Output the (x, y) coordinate of the center of the cell containing the given text.  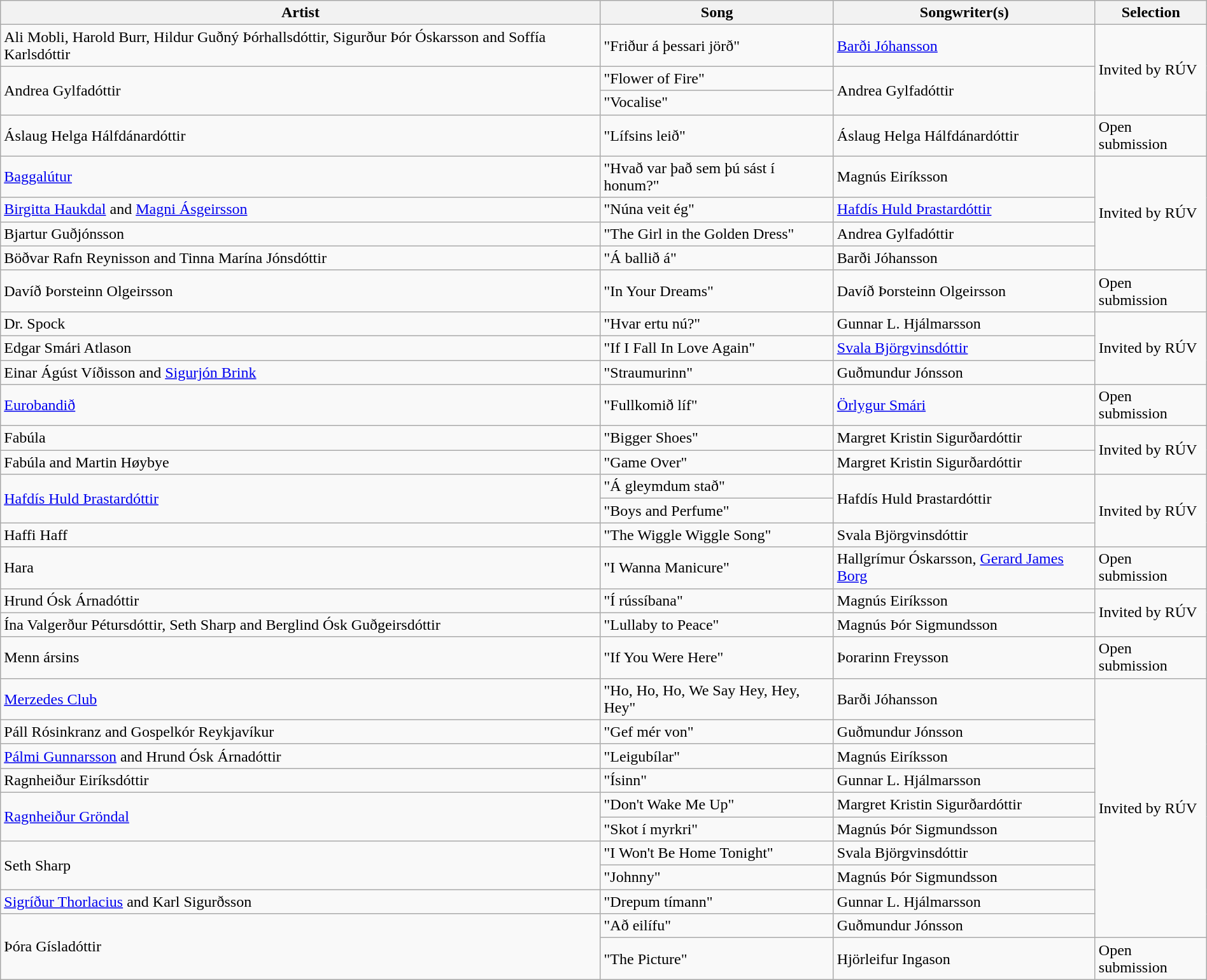
"Straumurinn" (717, 373)
"In Your Dreams" (717, 290)
"Núna veit ég" (717, 209)
Ragnheiður Gröndal (300, 816)
Ína Valgerður Pétursdóttir, Seth Sharp and Berglind Ósk Guðgeirsdóttir (300, 625)
Birgitta Haukdal and Magni Ásgeirsson (300, 209)
Menn ársins (300, 657)
Einar Ágúst Víðisson and Sigurjón Brink (300, 373)
"Fullkomið líf" (717, 405)
"Á gleymdum stað" (717, 486)
"Ísinn" (717, 780)
Páll Rósinkranz and Gospelkór Reykjavíkur (300, 732)
Merzedes Club (300, 699)
"I Wanna Manicure" (717, 568)
"Flower of Fire" (717, 78)
"Leigubílar" (717, 756)
Pálmi Gunnarsson and Hrund Ósk Árnadóttir (300, 756)
"The Girl in the Golden Dress" (717, 234)
Þóra Gísladóttir (300, 946)
"Don't Wake Me Up" (717, 804)
Hara (300, 568)
"Á ballið á" (717, 258)
Selection (1151, 13)
"If You Were Here" (717, 657)
"Gef mér von" (717, 732)
Song (717, 13)
Ali Mobli, Harold Burr, Hildur Guðný Þórhallsdóttir, Sigurður Þór Óskarsson and Soffía Karlsdóttir (300, 46)
"The Wiggle Wiggle Song" (717, 535)
Þorarinn Freysson (964, 657)
Edgar Smári Atlason (300, 348)
Örlygur Smári (964, 405)
Fabúla and Martin Høybye (300, 462)
"Ho, Ho, Ho, We Say Hey, Hey, Hey" (717, 699)
Haffi Haff (300, 535)
"Drepum tímann" (717, 902)
Baggalútur (300, 177)
"Vocalise" (717, 103)
Eurobandið (300, 405)
Hjörleifur Ingason (964, 959)
Hallgrímur Óskarsson, Gerard James Borg (964, 568)
"Skot í myrkri" (717, 828)
Seth Sharp (300, 865)
"Johnny" (717, 877)
"The Picture" (717, 959)
Ragnheiður Eiríksdóttir (300, 780)
"Lífsins leið" (717, 135)
Songwriter(s) (964, 13)
"Bigger Shoes" (717, 438)
"Í rússíbana" (717, 600)
"Friður á þessari jörð" (717, 46)
Dr. Spock (300, 323)
"Lullaby to Peace" (717, 625)
Fabúla (300, 438)
"I Won't Be Home Tonight" (717, 853)
"Að eilífu" (717, 926)
Hrund Ósk Árnadóttir (300, 600)
Bjartur Guðjónsson (300, 234)
"If I Fall In Love Again" (717, 348)
"Hvað var það sem þú sást í honum?" (717, 177)
Artist (300, 13)
Böðvar Rafn Reynisson and Tinna Marína Jónsdóttir (300, 258)
"Boys and Perfume" (717, 511)
"Hvar ertu nú?" (717, 323)
"Game Over" (717, 462)
Sigríður Thorlacius and Karl Sigurðsson (300, 902)
